Return (X, Y) of the center of cell containing provided text 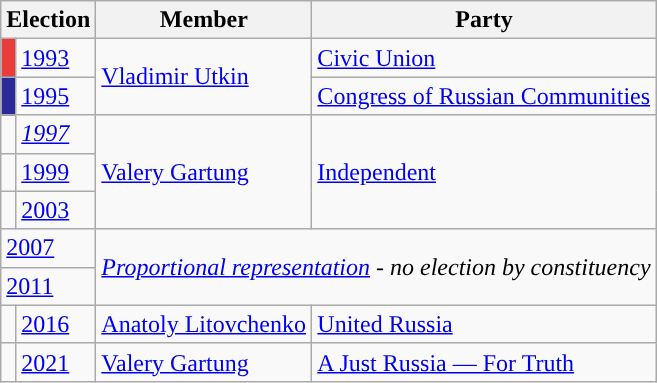
1999 (56, 172)
Member (204, 20)
United Russia (484, 324)
2021 (56, 362)
Proportional representation - no election by constituency (376, 267)
Congress of Russian Communities (484, 96)
Anatoly Litovchenko (204, 324)
2016 (56, 324)
A Just Russia — For Truth (484, 362)
1997 (56, 134)
Independent (484, 172)
Civic Union (484, 58)
2003 (56, 210)
1995 (56, 96)
1993 (56, 58)
2007 (48, 248)
Vladimir Utkin (204, 77)
Party (484, 20)
Election (48, 20)
2011 (48, 286)
